Detect which cell encompasses the target text, then output its (x, y) center coordinate. 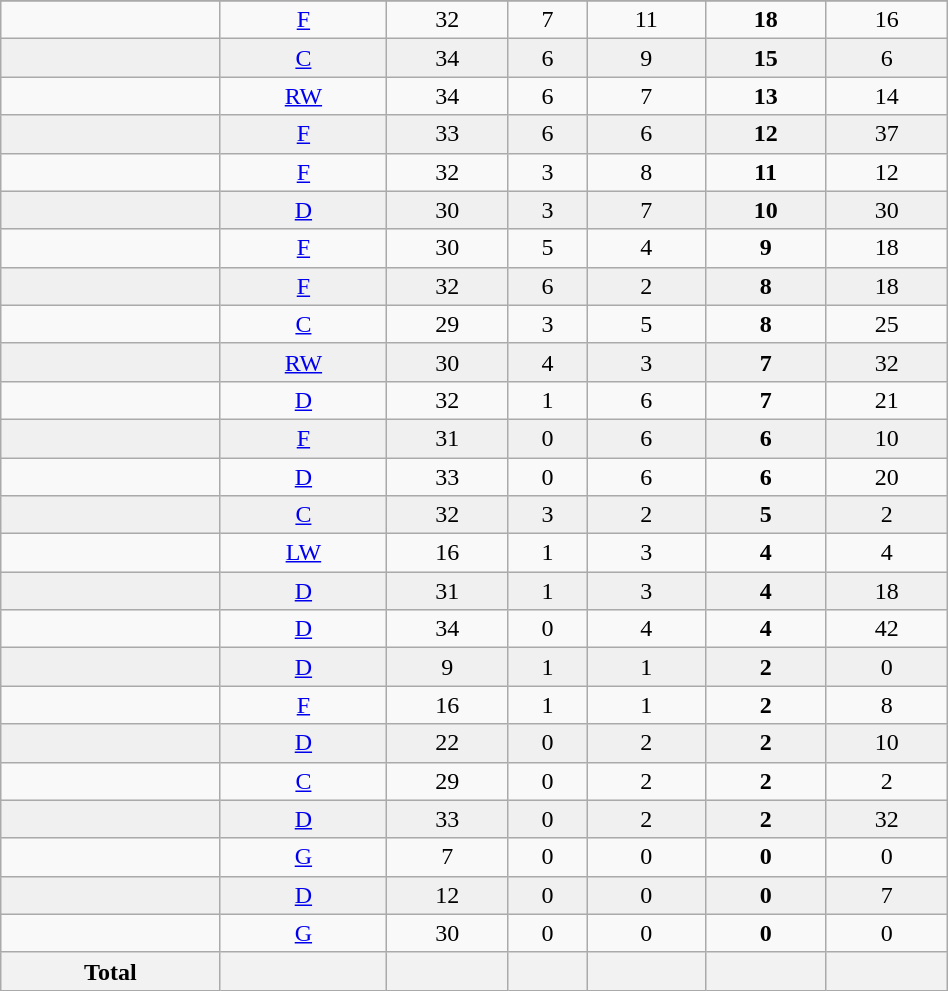
22 (448, 743)
21 (886, 400)
14 (886, 96)
Total (110, 971)
25 (886, 324)
13 (766, 96)
42 (886, 629)
15 (766, 58)
20 (886, 477)
37 (886, 134)
LW (304, 553)
